Search for the cell housing the specified text and yield its [X, Y] center coordinate. 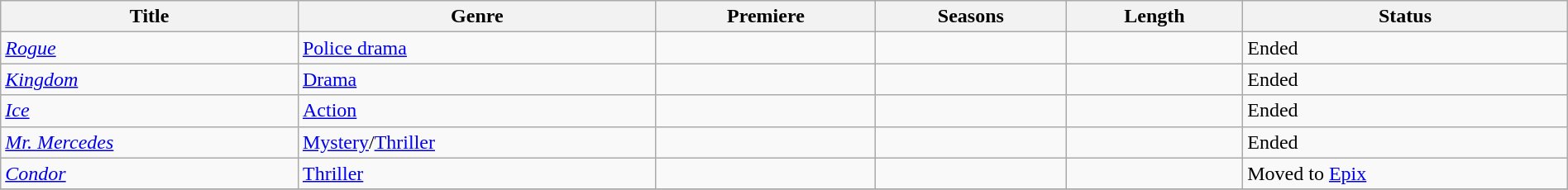
Action [476, 111]
Premiere [766, 17]
Kingdom [150, 79]
Rogue [150, 48]
Drama [476, 79]
Mystery/Thriller [476, 142]
Thriller [476, 173]
Ice [150, 111]
Seasons [971, 17]
Title [150, 17]
Length [1154, 17]
Genre [476, 17]
Mr. Mercedes [150, 142]
Status [1406, 17]
Police drama [476, 48]
Condor [150, 173]
Moved to Epix [1406, 173]
